Return the [X, Y] coordinate for the center point of the cell that contains the specified text.  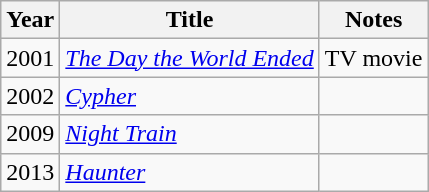
2013 [30, 172]
Cypher [190, 96]
The Day the World Ended [190, 58]
TV movie [374, 58]
2001 [30, 58]
Haunter [190, 172]
Year [30, 20]
Title [190, 20]
Night Train [190, 134]
2009 [30, 134]
Notes [374, 20]
2002 [30, 96]
